Detect which cell encompasses the target text, then output its (x, y) center coordinate. 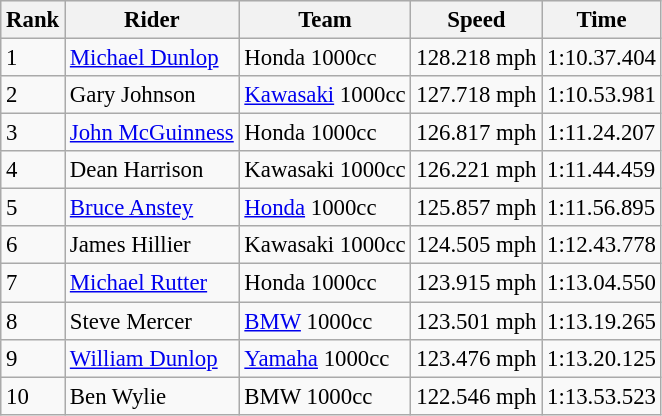
1:11.44.459 (602, 170)
1:12.43.778 (602, 245)
Ben Wylie (152, 396)
Dean Harrison (152, 170)
123.915 mph (476, 283)
5 (33, 208)
10 (33, 396)
126.817 mph (476, 133)
8 (33, 321)
126.221 mph (476, 170)
3 (33, 133)
124.505 mph (476, 245)
Bruce Anstey (152, 208)
1 (33, 58)
123.501 mph (476, 321)
1:13.20.125 (602, 358)
127.718 mph (476, 95)
Michael Rutter (152, 283)
1:11.56.895 (602, 208)
Steve Mercer (152, 321)
Speed (476, 20)
128.218 mph (476, 58)
Team (325, 20)
6 (33, 245)
125.857 mph (476, 208)
1:10.53.981 (602, 95)
Rank (33, 20)
9 (33, 358)
Michael Dunlop (152, 58)
123.476 mph (476, 358)
1:10.37.404 (602, 58)
1:13.04.550 (602, 283)
William Dunlop (152, 358)
1:13.19.265 (602, 321)
Yamaha 1000cc (325, 358)
James Hillier (152, 245)
1:11.24.207 (602, 133)
4 (33, 170)
122.546 mph (476, 396)
John McGuinness (152, 133)
Gary Johnson (152, 95)
Rider (152, 20)
Time (602, 20)
2 (33, 95)
1:13.53.523 (602, 396)
7 (33, 283)
